Output the [x, y] coordinate of the center of the cell containing the given text.  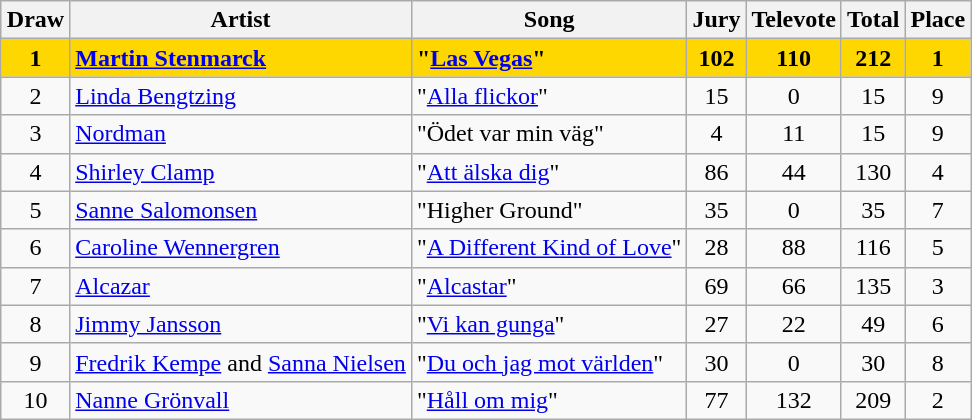
22 [794, 324]
77 [716, 400]
130 [873, 172]
49 [873, 324]
"Vi kan gunga" [548, 324]
Caroline Wennergren [241, 248]
27 [716, 324]
Televote [794, 20]
Linda Bengtzing [241, 96]
"Higher Ground" [548, 210]
102 [716, 58]
Nordman [241, 134]
209 [873, 400]
110 [794, 58]
135 [873, 286]
86 [716, 172]
"Att älska dig" [548, 172]
Total [873, 20]
11 [794, 134]
88 [794, 248]
"Håll om mig" [548, 400]
Sanne Salomonsen [241, 210]
Fredrik Kempe and Sanna Nielsen [241, 362]
"A Different Kind of Love" [548, 248]
116 [873, 248]
Song [548, 20]
"Las Vegas" [548, 58]
Place [938, 20]
Shirley Clamp [241, 172]
Alcazar [241, 286]
"Ödet var min väg" [548, 134]
"Alla flickor" [548, 96]
Jimmy Jansson [241, 324]
28 [716, 248]
Draw [35, 20]
"Alcastar" [548, 286]
Nanne Grönvall [241, 400]
Martin Stenmarck [241, 58]
212 [873, 58]
"Du och jag mot världen" [548, 362]
Artist [241, 20]
10 [35, 400]
Jury [716, 20]
44 [794, 172]
66 [794, 286]
132 [794, 400]
69 [716, 286]
